Determine the [x, y] coordinate at the center of the cell enclosing the given text.  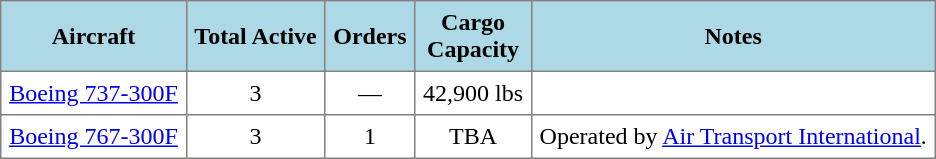
Cargo Capacity [474, 36]
Boeing 737-300F [94, 93]
Notes [733, 36]
42,900 lbs [474, 93]
Operated by Air Transport International. [733, 137]
Total Active [256, 36]
Orders [370, 36]
— [370, 93]
1 [370, 137]
TBA [474, 137]
Aircraft [94, 36]
Boeing 767-300F [94, 137]
